Capture the cell that displays the provided text and extract its [x, y] central coordinate. 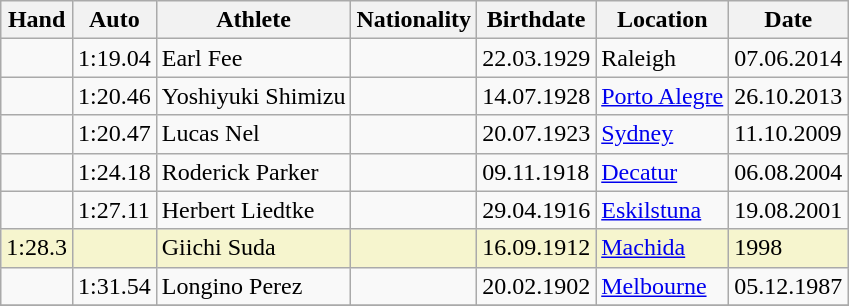
1:31.54 [114, 286]
Date [788, 20]
1:24.18 [114, 172]
Porto Alegre [662, 96]
Sydney [662, 134]
16.09.1912 [536, 248]
14.07.1928 [536, 96]
Athlete [254, 20]
Eskilstuna [662, 210]
20.02.1902 [536, 286]
1:20.47 [114, 134]
Melbourne [662, 286]
Decatur [662, 172]
26.10.2013 [788, 96]
Auto [114, 20]
Machida [662, 248]
1:20.46 [114, 96]
Nationality [414, 20]
Earl Fee [254, 58]
06.08.2004 [788, 172]
19.08.2001 [788, 210]
1998 [788, 248]
1:27.11 [114, 210]
Herbert Liedtke [254, 210]
Hand [37, 20]
1:19.04 [114, 58]
Giichi Suda [254, 248]
Birthdate [536, 20]
09.11.1918 [536, 172]
Longino Perez [254, 286]
20.07.1923 [536, 134]
Roderick Parker [254, 172]
11.10.2009 [788, 134]
05.12.1987 [788, 286]
29.04.1916 [536, 210]
Raleigh [662, 58]
22.03.1929 [536, 58]
07.06.2014 [788, 58]
Lucas Nel [254, 134]
1:28.3 [37, 248]
Yoshiyuki Shimizu [254, 96]
Location [662, 20]
